Search for the cell housing the specified text and yield its (X, Y) center coordinate. 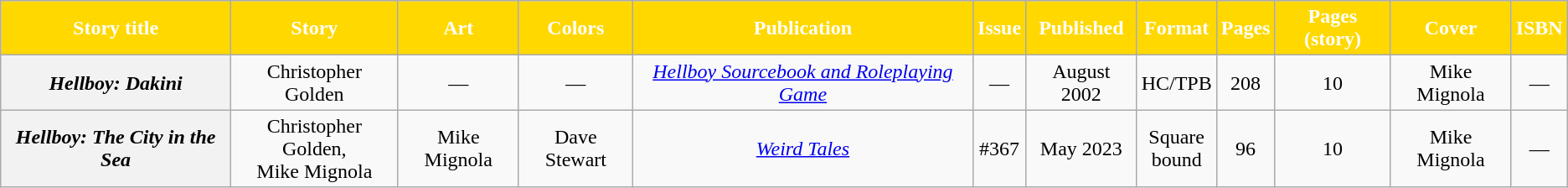
#367 (1000, 149)
Cover (1451, 29)
HC/TPB (1176, 82)
August 2002 (1081, 82)
Christopher Golden,Mike Mignola (314, 149)
Publication (802, 29)
Dave Stewart (575, 149)
Story title (116, 29)
Published (1081, 29)
208 (1246, 82)
Story (314, 29)
May 2023 (1081, 149)
Hellboy Sourcebook and Roleplaying Game (802, 82)
Weird Tales (802, 149)
Hellboy: The City in the Sea (116, 149)
Christopher Golden (314, 82)
Art (458, 29)
96 (1246, 149)
Pages (1246, 29)
ISBN (1540, 29)
Squarebound (1176, 149)
Issue (1000, 29)
Pages (story) (1333, 29)
Colors (575, 29)
Format (1176, 29)
Hellboy: Dakini (116, 82)
